Capture the cell that displays the provided text and extract its [x, y] central coordinate. 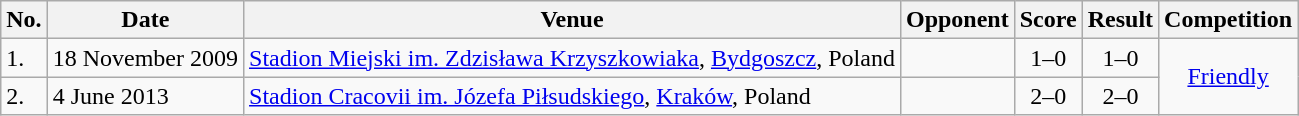
Stadion Cracovii im. Józefa Piłsudskiego, Kraków, Poland [572, 96]
Score [1048, 20]
Stadion Miejski im. Zdzisława Krzyszkowiaka, Bydgoszcz, Poland [572, 58]
Result [1120, 20]
4 June 2013 [145, 96]
18 November 2009 [145, 58]
2. [24, 96]
Competition [1228, 20]
Friendly [1228, 77]
Venue [572, 20]
Date [145, 20]
1. [24, 58]
Opponent [957, 20]
No. [24, 20]
